Return the [x, y] coordinate for the center point of the cell that contains the specified text.  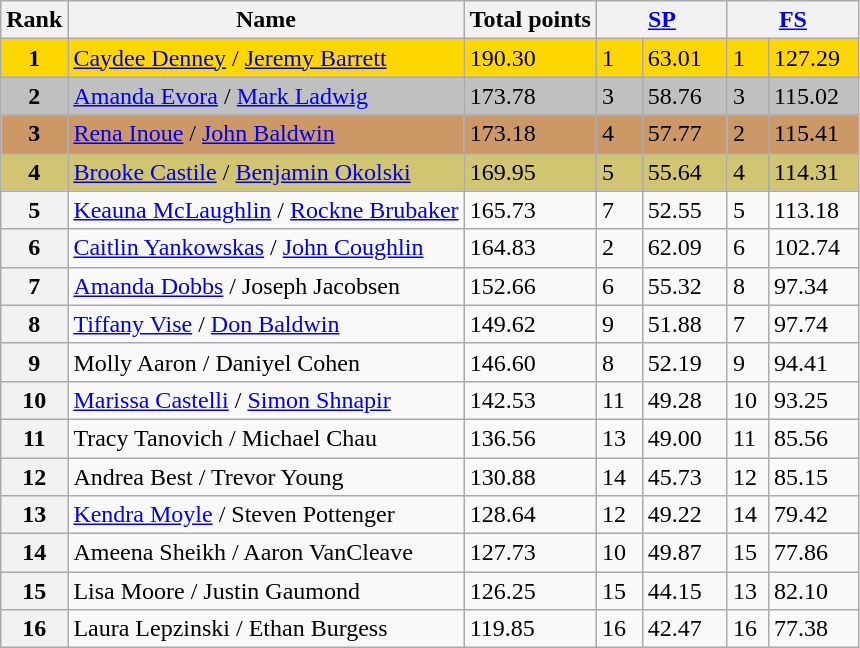
51.88 [684, 324]
Kendra Moyle / Steven Pottenger [266, 515]
Caitlin Yankowskas / John Coughlin [266, 248]
97.34 [813, 286]
58.76 [684, 96]
102.74 [813, 248]
Andrea Best / Trevor Young [266, 477]
146.60 [530, 362]
52.19 [684, 362]
42.47 [684, 629]
49.22 [684, 515]
SP [662, 20]
119.85 [530, 629]
45.73 [684, 477]
79.42 [813, 515]
63.01 [684, 58]
173.78 [530, 96]
Amanda Evora / Mark Ladwig [266, 96]
77.86 [813, 553]
Brooke Castile / Benjamin Okolski [266, 172]
85.15 [813, 477]
Keauna McLaughlin / Rockne Brubaker [266, 210]
49.00 [684, 438]
52.55 [684, 210]
85.56 [813, 438]
149.62 [530, 324]
128.64 [530, 515]
115.41 [813, 134]
126.25 [530, 591]
127.73 [530, 553]
Rena Inoue / John Baldwin [266, 134]
142.53 [530, 400]
130.88 [530, 477]
Caydee Denney / Jeremy Barrett [266, 58]
62.09 [684, 248]
Ameena Sheikh / Aaron VanCleave [266, 553]
57.77 [684, 134]
55.32 [684, 286]
Rank [34, 20]
Tiffany Vise / Don Baldwin [266, 324]
152.66 [530, 286]
97.74 [813, 324]
127.29 [813, 58]
82.10 [813, 591]
164.83 [530, 248]
114.31 [813, 172]
190.30 [530, 58]
49.87 [684, 553]
Amanda Dobbs / Joseph Jacobsen [266, 286]
FS [792, 20]
Laura Lepzinski / Ethan Burgess [266, 629]
49.28 [684, 400]
Lisa Moore / Justin Gaumond [266, 591]
Name [266, 20]
136.56 [530, 438]
115.02 [813, 96]
94.41 [813, 362]
113.18 [813, 210]
173.18 [530, 134]
165.73 [530, 210]
Tracy Tanovich / Michael Chau [266, 438]
Marissa Castelli / Simon Shnapir [266, 400]
Molly Aaron / Daniyel Cohen [266, 362]
Total points [530, 20]
44.15 [684, 591]
169.95 [530, 172]
93.25 [813, 400]
55.64 [684, 172]
77.38 [813, 629]
